Scan for the cell matching the given text and deliver its (X, Y) coordinate at center. 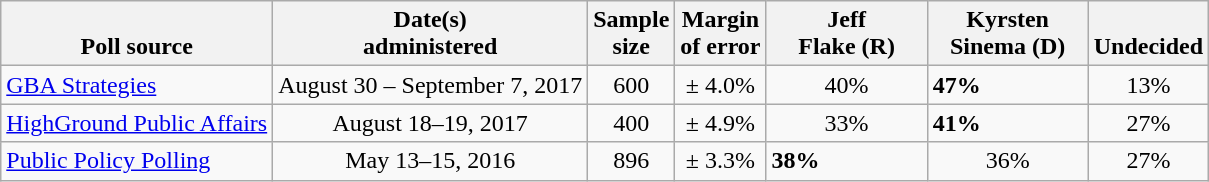
May 13–15, 2016 (430, 161)
13% (1148, 85)
Public Policy Polling (137, 161)
400 (632, 123)
Marginof error (720, 34)
41% (1008, 123)
Samplesize (632, 34)
± 3.3% (720, 161)
Poll source (137, 34)
GBA Strategies (137, 85)
HighGround Public Affairs (137, 123)
600 (632, 85)
Undecided (1148, 34)
47% (1008, 85)
40% (846, 85)
896 (632, 161)
JeffFlake (R) (846, 34)
33% (846, 123)
Date(s)administered (430, 34)
36% (1008, 161)
August 30 – September 7, 2017 (430, 85)
August 18–19, 2017 (430, 123)
± 4.9% (720, 123)
± 4.0% (720, 85)
38% (846, 161)
KyrstenSinema (D) (1008, 34)
